Capture the cell that displays the provided text and extract its [X, Y] central coordinate. 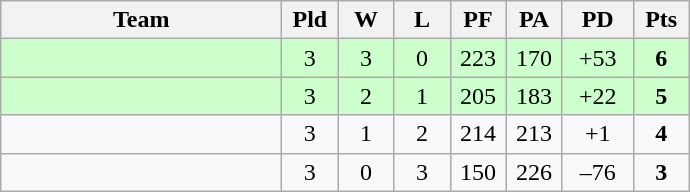
PD [598, 20]
PA [534, 20]
+53 [598, 58]
+22 [598, 96]
L [422, 20]
Pts [661, 20]
+1 [598, 134]
213 [534, 134]
4 [661, 134]
226 [534, 172]
–76 [598, 172]
Pld [310, 20]
150 [478, 172]
214 [478, 134]
Team [142, 20]
W [366, 20]
170 [534, 58]
183 [534, 96]
6 [661, 58]
5 [661, 96]
223 [478, 58]
205 [478, 96]
PF [478, 20]
